Provide the (x, y) coordinate of the cell's center where the given text is located.  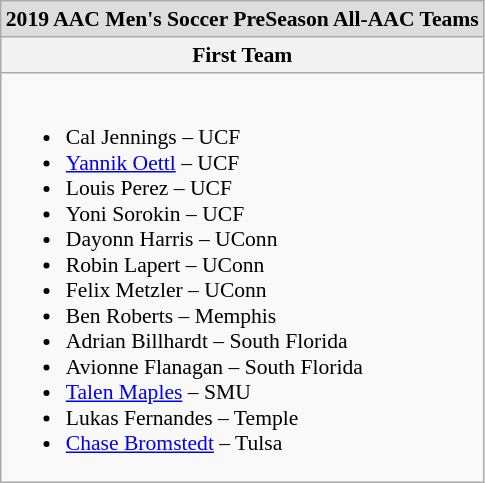
2019 AAC Men's Soccer PreSeason All-AAC Teams (242, 19)
First Team (242, 55)
